Detect which cell encompasses the target text, then output its (x, y) center coordinate. 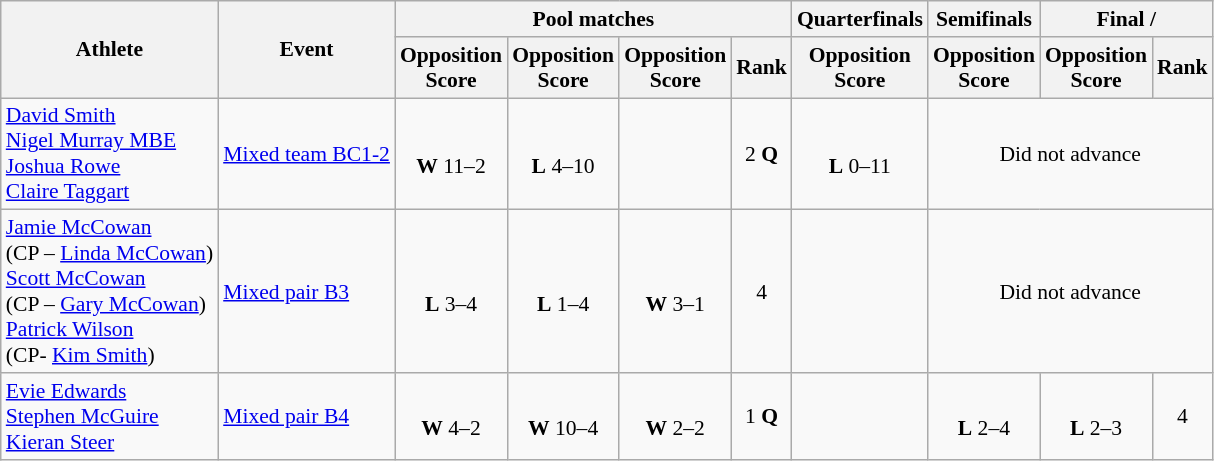
W 10–4 (563, 416)
Jamie McCowan (CP – Linda McCowan) Scott McCowan (CP – Gary McCowan) Patrick Wilson (CP- Kim Smith) (110, 292)
Mixed pair B4 (306, 416)
Evie Edwards Stephen McGuire Kieran Steer (110, 416)
David SmithNigel Murray MBE Joshua Rowe Claire Taggart (110, 154)
Event (306, 50)
L 4–10 (563, 154)
Final / (1126, 19)
1 Q (762, 416)
Quarterfinals (860, 19)
Mixed team BC1-2 (306, 154)
Pool matches (594, 19)
Athlete (110, 50)
L 2–3 (1096, 416)
Semifinals (984, 19)
W 2–2 (675, 416)
Mixed pair B3 (306, 292)
W 4–2 (451, 416)
2 Q (762, 154)
W 3–1 (675, 292)
L 2–4 (984, 416)
W 11–2 (451, 154)
L 0–11 (860, 154)
L 1–4 (563, 292)
L 3–4 (451, 292)
